Find where the given text appears and provide that cell's center as (X, Y) coordinate. 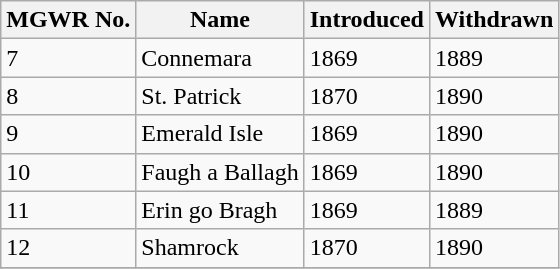
Name (220, 20)
Connemara (220, 58)
St. Patrick (220, 96)
9 (68, 134)
Introduced (366, 20)
Faugh a Ballagh (220, 172)
7 (68, 58)
Withdrawn (494, 20)
Erin go Bragh (220, 210)
Shamrock (220, 248)
11 (68, 210)
12 (68, 248)
8 (68, 96)
Emerald Isle (220, 134)
10 (68, 172)
MGWR No. (68, 20)
